From the cell containing the given text, extract its center point as (X, Y) coordinate. 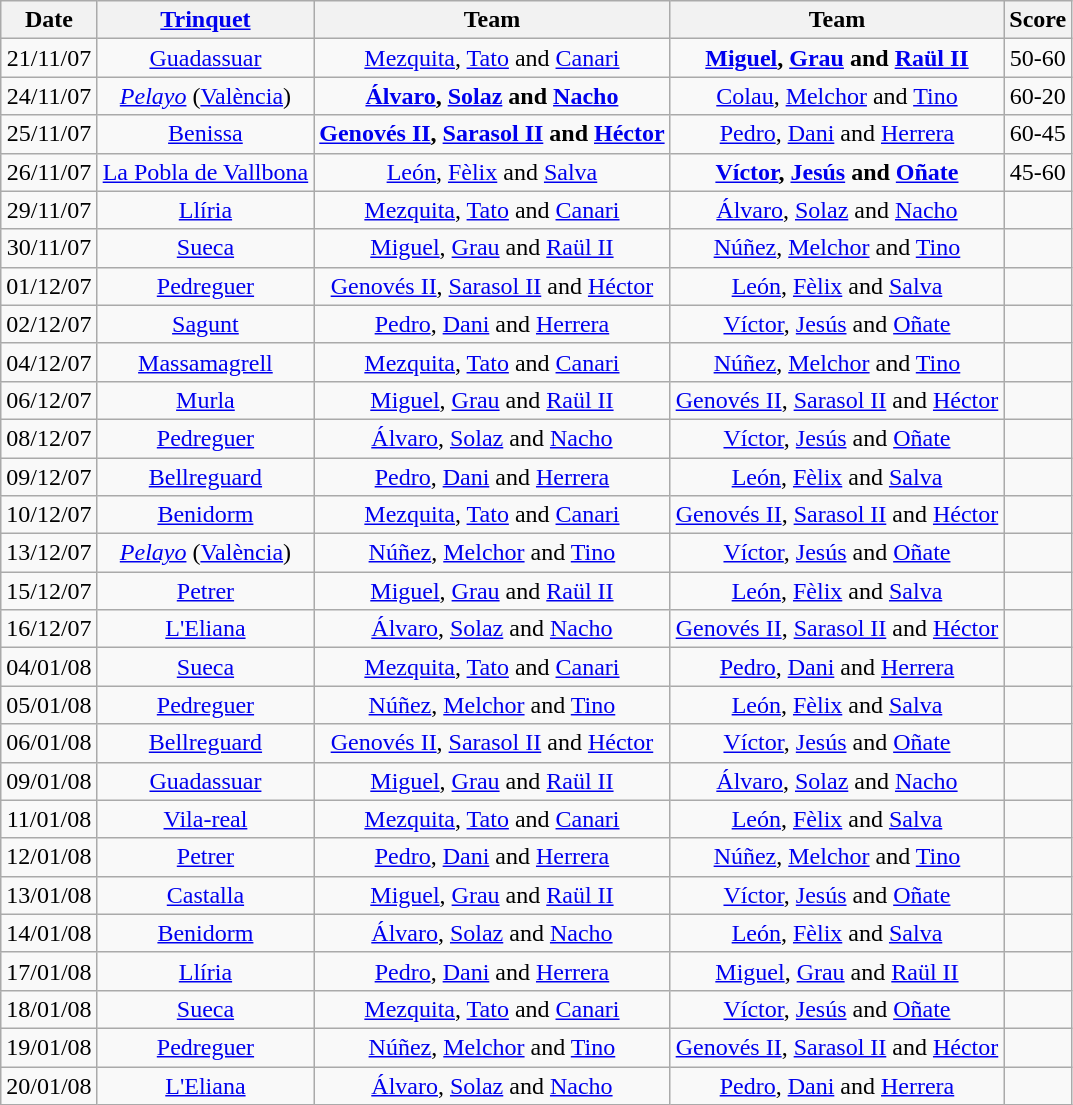
20/01/08 (49, 1085)
29/11/07 (49, 210)
Benissa (206, 134)
26/11/07 (49, 172)
60-45 (1038, 134)
Murla (206, 400)
14/01/08 (49, 933)
09/12/07 (49, 477)
09/01/08 (49, 781)
Sagunt (206, 324)
30/11/07 (49, 248)
02/12/07 (49, 324)
15/12/07 (49, 591)
Trinquet (206, 20)
17/01/08 (49, 971)
Vila-real (206, 819)
60-20 (1038, 96)
12/01/08 (49, 857)
Castalla (206, 895)
13/12/07 (49, 553)
06/01/08 (49, 743)
10/12/07 (49, 515)
La Pobla de Vallbona (206, 172)
18/01/08 (49, 1009)
08/12/07 (49, 438)
24/11/07 (49, 96)
Score (1038, 20)
25/11/07 (49, 134)
05/01/08 (49, 705)
16/12/07 (49, 629)
Massamagrell (206, 362)
01/12/07 (49, 286)
04/12/07 (49, 362)
Date (49, 20)
04/01/08 (49, 667)
11/01/08 (49, 819)
45-60 (1038, 172)
21/11/07 (49, 58)
13/01/08 (49, 895)
06/12/07 (49, 400)
Colau, Melchor and Tino (837, 96)
19/01/08 (49, 1047)
50-60 (1038, 58)
